Pinpoint the cell where the given text exists, returning its [X, Y] midpoint coordinate. 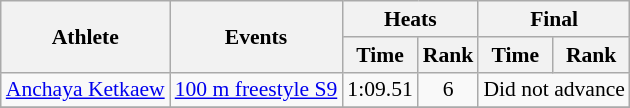
6 [448, 90]
Events [256, 36]
Final [554, 19]
100 m freestyle S9 [256, 90]
1:09.51 [380, 90]
Did not advance [554, 90]
Anchaya Ketkaew [86, 90]
Heats [410, 19]
Athlete [86, 36]
